Capture the cell that displays the provided text and extract its [x, y] central coordinate. 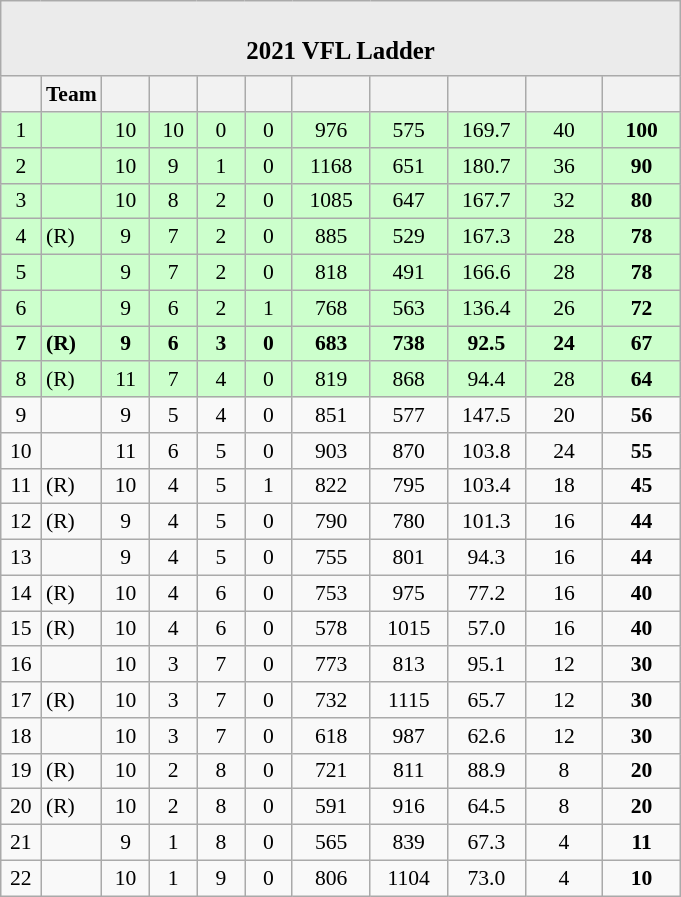
73.0 [487, 878]
975 [409, 593]
56 [642, 415]
94.3 [487, 558]
36 [564, 166]
591 [331, 807]
64 [642, 380]
57.0 [487, 629]
180.7 [487, 166]
167.7 [487, 202]
1015 [409, 629]
813 [409, 665]
565 [331, 843]
67.3 [487, 843]
169.7 [487, 130]
851 [331, 415]
575 [409, 130]
651 [409, 166]
755 [331, 558]
683 [331, 344]
839 [409, 843]
870 [409, 451]
732 [331, 700]
806 [331, 878]
1104 [409, 878]
65.7 [487, 700]
94.4 [487, 380]
822 [331, 487]
577 [409, 415]
976 [331, 130]
55 [642, 451]
147.5 [487, 415]
790 [331, 522]
95.1 [487, 665]
17 [21, 700]
987 [409, 736]
101.3 [487, 522]
103.4 [487, 487]
100 [642, 130]
768 [331, 308]
780 [409, 522]
15 [21, 629]
1085 [331, 202]
26 [564, 308]
92.5 [487, 344]
868 [409, 380]
773 [331, 665]
563 [409, 308]
166.6 [487, 273]
22 [21, 878]
19 [21, 772]
818 [331, 273]
801 [409, 558]
903 [331, 451]
885 [331, 237]
32 [564, 202]
136.4 [487, 308]
80 [642, 202]
811 [409, 772]
72 [642, 308]
578 [331, 629]
916 [409, 807]
67 [642, 344]
618 [331, 736]
647 [409, 202]
21 [21, 843]
77.2 [487, 593]
738 [409, 344]
90 [642, 166]
1115 [409, 700]
491 [409, 273]
103.8 [487, 451]
64.5 [487, 807]
1168 [331, 166]
62.6 [487, 736]
Team [72, 95]
45 [642, 487]
753 [331, 593]
88.9 [487, 772]
819 [331, 380]
795 [409, 487]
721 [331, 772]
13 [21, 558]
14 [21, 593]
529 [409, 237]
167.3 [487, 237]
